Locate the cell with the specified text and output its (x, y) center coordinate. 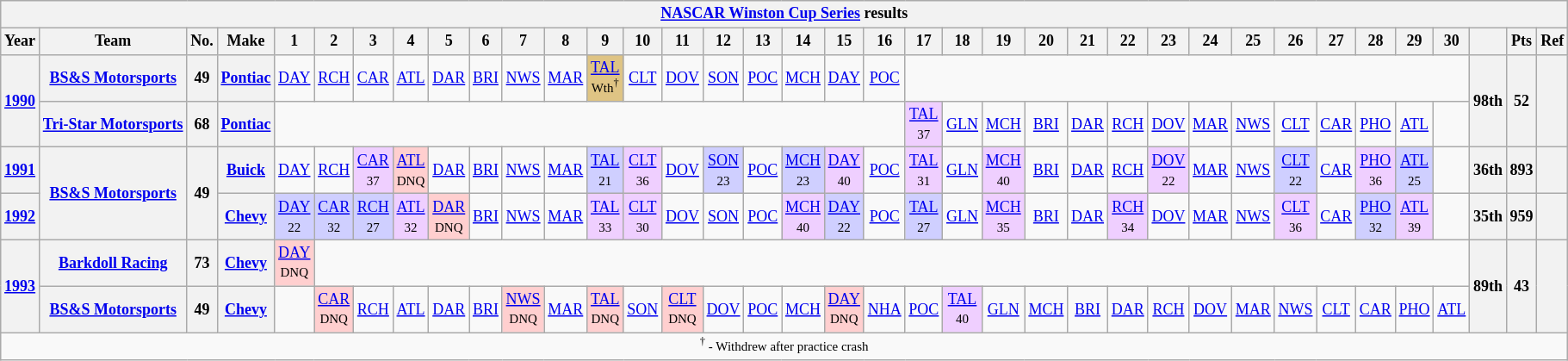
MCH35 (1003, 217)
89th (1488, 286)
Pts (1522, 41)
TALWth† (605, 78)
1 (294, 41)
CARDNQ (334, 309)
9 (605, 41)
NWSDNQ (524, 309)
43 (1522, 286)
TAL21 (605, 171)
7 (524, 41)
† - Withdrew after practice crash (784, 346)
4 (411, 41)
1993 (21, 286)
21 (1088, 41)
ATL25 (1414, 171)
ATLDNQ (411, 171)
12 (723, 41)
CLT22 (1295, 171)
13 (763, 41)
14 (803, 41)
20 (1046, 41)
CLTDNQ (683, 309)
CLT30 (642, 217)
22 (1128, 41)
PHO36 (1376, 171)
DOV22 (1168, 171)
TAL33 (605, 217)
36th (1488, 171)
DAY40 (844, 171)
16 (884, 41)
1991 (21, 171)
10 (642, 41)
26 (1295, 41)
ATL39 (1414, 217)
ATL32 (411, 217)
15 (844, 41)
30 (1452, 41)
27 (1336, 41)
3 (374, 41)
98th (1488, 101)
DARDNQ (449, 217)
TAL27 (924, 217)
NASCAR Winston Cup Series results (784, 14)
MCH23 (803, 171)
1990 (21, 101)
TAL40 (963, 309)
No. (201, 41)
11 (683, 41)
Ref (1553, 41)
TAL31 (924, 171)
24 (1211, 41)
68 (201, 124)
35th (1488, 217)
5 (449, 41)
Year (21, 41)
893 (1522, 171)
Barkdoll Racing (112, 263)
23 (1168, 41)
17 (924, 41)
Buick (246, 171)
CAR32 (334, 217)
6 (486, 41)
8 (566, 41)
TAL37 (924, 124)
18 (963, 41)
19 (1003, 41)
CAR37 (374, 171)
Tri-Star Motorsports (112, 124)
NHA (884, 309)
73 (201, 263)
Team (112, 41)
28 (1376, 41)
959 (1522, 217)
RCH27 (374, 217)
2 (334, 41)
PHO32 (1376, 217)
1992 (21, 217)
52 (1522, 101)
TALDNQ (605, 309)
29 (1414, 41)
25 (1253, 41)
SON23 (723, 171)
Make (246, 41)
RCH34 (1128, 217)
